Detect which cell encompasses the target text, then output its [x, y] center coordinate. 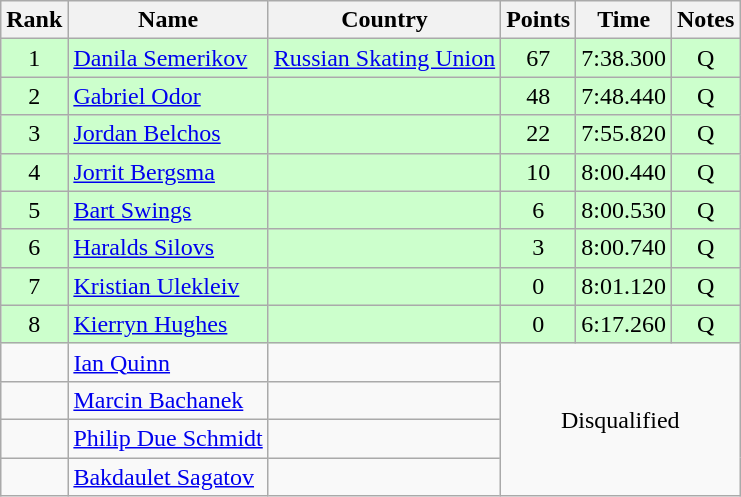
8:01.120 [624, 286]
Danila Semerikov [168, 58]
6:17.260 [624, 324]
Jordan Belchos [168, 134]
Name [168, 20]
Notes [705, 20]
8:00.740 [624, 248]
Ian Quinn [168, 362]
Gabriel Odor [168, 96]
Philip Due Schmidt [168, 438]
7:48.440 [624, 96]
7:55.820 [624, 134]
Rank [34, 20]
7:38.300 [624, 58]
Disqualified [620, 419]
Time [624, 20]
4 [34, 172]
Haralds Silovs [168, 248]
2 [34, 96]
Marcin Bachanek [168, 400]
8:00.440 [624, 172]
10 [538, 172]
Jorrit Bergsma [168, 172]
Russian Skating Union [384, 58]
8 [34, 324]
1 [34, 58]
22 [538, 134]
5 [34, 210]
Kierryn Hughes [168, 324]
Bart Swings [168, 210]
67 [538, 58]
7 [34, 286]
Country [384, 20]
Kristian Ulekleiv [168, 286]
Bakdaulet Sagatov [168, 477]
48 [538, 96]
8:00.530 [624, 210]
Points [538, 20]
